Output the (X, Y) coordinate of the center of the cell containing the given text.  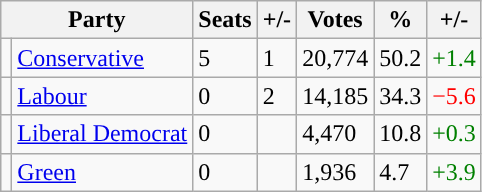
20,774 (336, 58)
1 (276, 58)
+0.3 (454, 134)
Votes (336, 20)
Conservative (102, 58)
−5.6 (454, 96)
50.2 (400, 58)
4,470 (336, 134)
10.8 (400, 134)
+1.4 (454, 58)
Green (102, 172)
Liberal Democrat (102, 134)
4.7 (400, 172)
34.3 (400, 96)
1,936 (336, 172)
+3.9 (454, 172)
% (400, 20)
Labour (102, 96)
Seats (225, 20)
5 (225, 58)
14,185 (336, 96)
Party (97, 20)
2 (276, 96)
